Provide the [X, Y] coordinate of the cell's center where the given text is located.  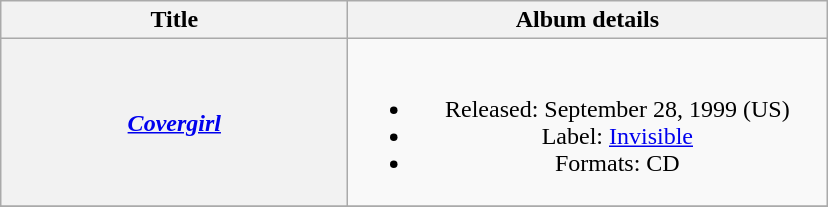
Album details [588, 20]
Covergirl [174, 122]
Title [174, 20]
Released: September 28, 1999 (US)Label: InvisibleFormats: CD [588, 122]
